Determine the [x, y] coordinate at the center of the cell enclosing the given text.  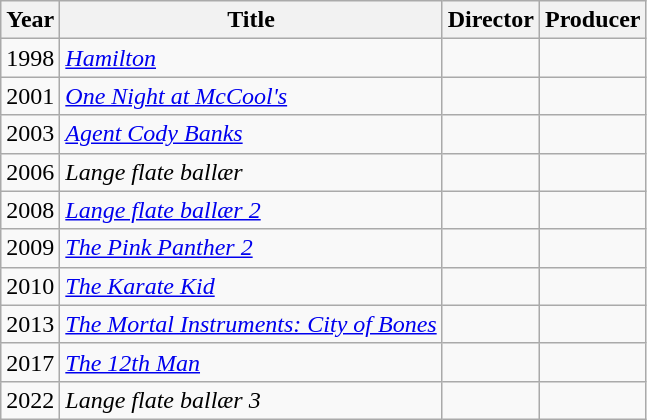
The Pink Panther 2 [251, 248]
2001 [30, 96]
Agent Cody Banks [251, 134]
Director [490, 20]
2009 [30, 248]
1998 [30, 58]
2010 [30, 286]
Lange flate ballær [251, 172]
The 12th Man [251, 362]
2003 [30, 134]
2006 [30, 172]
Year [30, 20]
Title [251, 20]
Producer [592, 20]
Hamilton [251, 58]
2022 [30, 400]
Lange flate ballær 3 [251, 400]
2013 [30, 324]
The Karate Kid [251, 286]
One Night at McCool's [251, 96]
2017 [30, 362]
2008 [30, 210]
Lange flate ballær 2 [251, 210]
The Mortal Instruments: City of Bones [251, 324]
